Return (X, Y) of the center of cell containing provided text 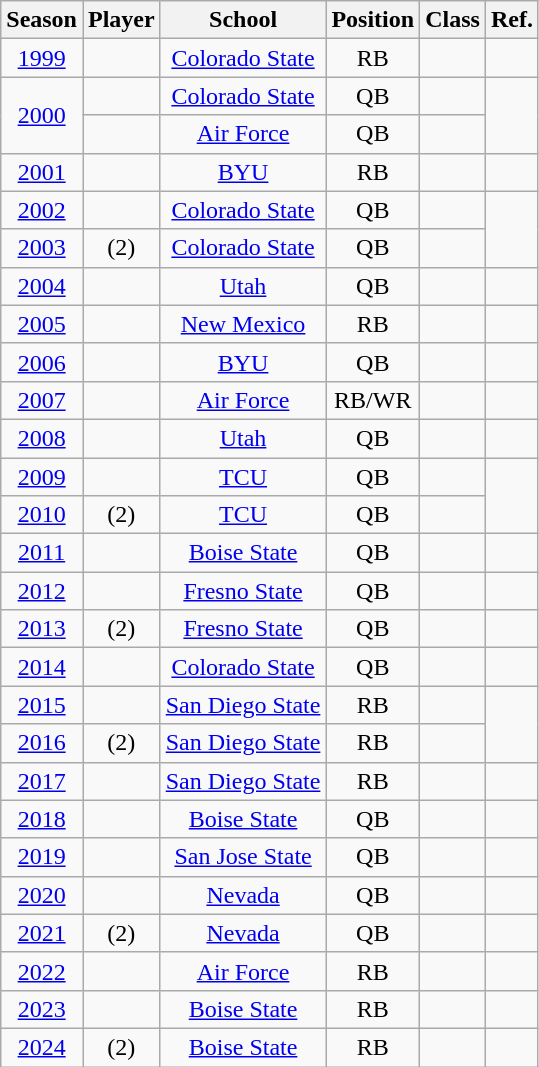
2006 (42, 362)
New Mexico (243, 324)
2024 (42, 1047)
2013 (42, 629)
2003 (42, 248)
2002 (42, 210)
2009 (42, 477)
2019 (42, 857)
San Jose State (243, 857)
2017 (42, 781)
Class (453, 20)
2021 (42, 933)
2005 (42, 324)
School (243, 20)
2008 (42, 438)
Season (42, 20)
2014 (42, 667)
Position (373, 20)
2011 (42, 553)
2001 (42, 172)
2022 (42, 971)
2020 (42, 895)
2004 (42, 286)
2018 (42, 819)
2015 (42, 705)
2010 (42, 515)
Player (121, 20)
2012 (42, 591)
2000 (42, 115)
2023 (42, 1009)
1999 (42, 58)
2007 (42, 400)
Ref. (512, 20)
2016 (42, 743)
RB/WR (373, 400)
